Locate the cell with the specified text and output its [X, Y] center coordinate. 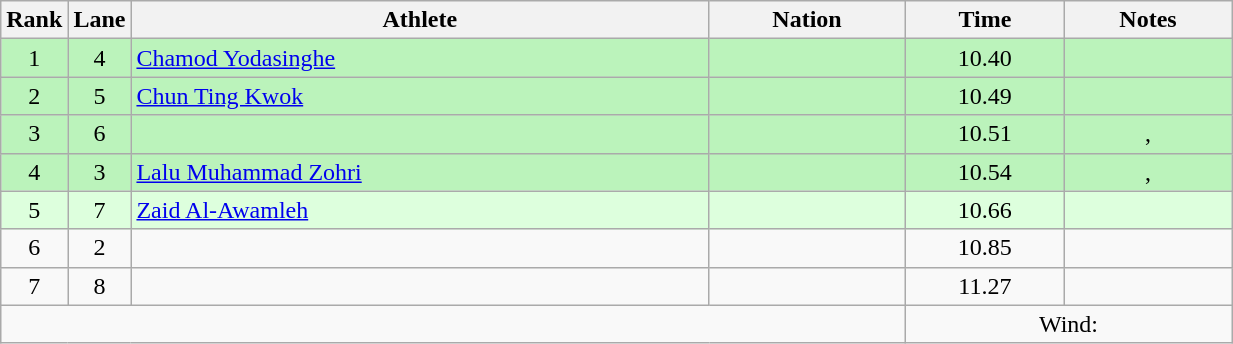
Notes [1148, 20]
Nation [808, 20]
Time [984, 20]
Rank [34, 20]
Chamod Yodasinghe [420, 58]
10.54 [984, 172]
8 [100, 286]
11.27 [984, 286]
10.85 [984, 248]
10.66 [984, 210]
1 [34, 58]
Wind: [1068, 324]
Chun Ting Kwok [420, 96]
10.51 [984, 134]
Athlete [420, 20]
Lalu Muhammad Zohri [420, 172]
Lane [100, 20]
10.40 [984, 58]
Zaid Al-Awamleh [420, 210]
10.49 [984, 96]
